Capture the cell that displays the provided text and extract its [X, Y] central coordinate. 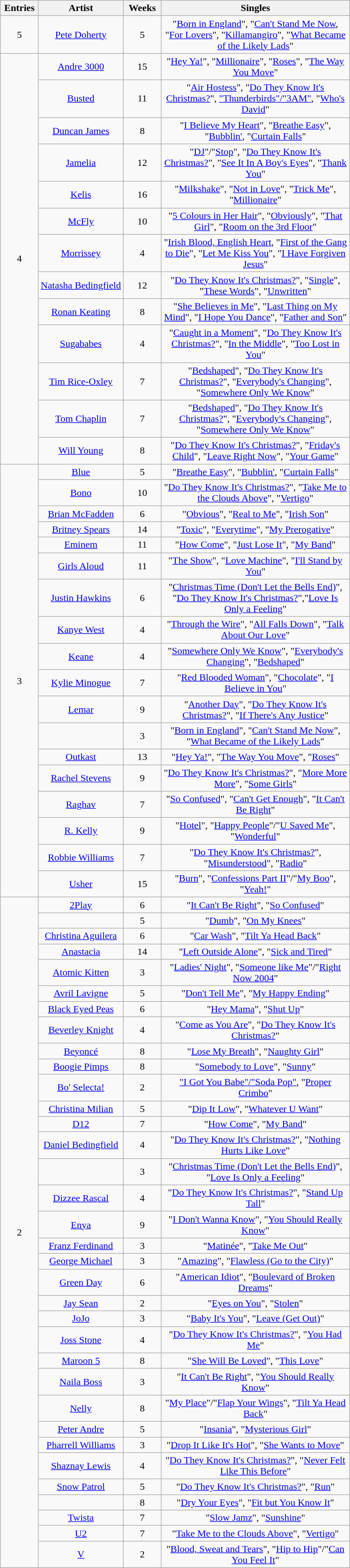
Natasha Bedingfield [81, 285]
"Breathe Easy", "Bubblin', "Curtain Falls" [255, 472]
Keane [81, 656]
"Drop It Like It's Hot", "She Wants to Move" [255, 1445]
"I Believe My Heart", "Breathe Easy", "Bubblin', "Curtain Falls" [255, 130]
"Christmas Time (Don't Let the Bells End)", "Love Is Only a Feeling" [255, 1172]
Brian McFadden [81, 514]
McFly [81, 221]
"The Show", "Love Machine", "I'll Stand by You" [255, 566]
Kylie Minogue [81, 683]
"American Idiot", "Boulevard of Broken Dreams" [255, 1282]
"Hey Ya!", "The Way You Move", "Roses" [255, 757]
Ronan Keating [81, 311]
2Play [81, 905]
"Another Day", "Do They Know It's Christmas?", "If There's Any Justice" [255, 709]
"Do They Know It's Christmas?", "Nothing Hurts Like Love" [255, 1145]
"So Confused", "Can't Get Enough", "It Can't Be Right" [255, 804]
"Milkshake", "Not in Love", "Trick Me", "Millionaire" [255, 195]
Morrissey [81, 253]
Enya [81, 1225]
Robbie Williams [81, 857]
"Somebody to Love", "Sunny" [255, 1066]
"Dumb", "On My Knees" [255, 921]
16 [142, 195]
"Do They Know It's Christmas?", "Misunderstood", "Radio" [255, 857]
JoJo [81, 1319]
Pharrell Williams [81, 1445]
"Dip It Low", "Whatever U Want" [255, 1109]
Entries [20, 8]
"She Believes in Me", "Last Thing on My Mind", "I Hope You Dance", "Father and Son" [255, 311]
Will Young [81, 451]
Christina Aguilera [81, 936]
Christina Milian [81, 1109]
Lemar [81, 709]
"Hey Ya!", "Millionaire", "Roses", "The Way You Move" [255, 67]
Black Eyed Peas [81, 1009]
Bo' Selecta! [81, 1087]
"Ladies' Night", "Someone like Me"/"Right Now 2004" [255, 972]
Dizzee Rascal [81, 1198]
Artist [81, 8]
Jay Sean [81, 1303]
Busted [81, 99]
"Car Wash", "Tilt Ya Head Back" [255, 936]
Nelly [81, 1408]
"Do They Know It's Christmas?", "Run" [255, 1487]
Snow Patrol [81, 1487]
"Take Me to the Clouds Above", "Vertigo" [255, 1533]
Justin Hawkins [81, 598]
"I Got You Babe"/"Soda Pop", "Proper Crimbo" [255, 1087]
"Hey Mama", "Shut Up" [255, 1009]
Eminem [81, 545]
"Matinée", "Take Me Out" [255, 1246]
Boogie Pimps [81, 1066]
"Insania", "Mysterious Girl" [255, 1429]
"5 Colours in Her Hair", "Obviously", "That Girl", "Room on the 3rd Floor" [255, 221]
Franz Ferdinand [81, 1246]
Girls Aloud [81, 566]
"Obvious", "Real to Me", "Irish Son" [255, 514]
V [81, 1554]
Bono [81, 493]
"Eyes on You", "Stolen" [255, 1303]
"Do They Know It's Christmas?", "Never Felt Like This Before" [255, 1466]
Peter Andre [81, 1429]
"She Will Be Loved", "This Love" [255, 1361]
Kanye West [81, 630]
"Somewhere Only We Know", "Everybody's Changing", "Bedshaped" [255, 656]
"Don't Tell Me", "My Happy Ending" [255, 993]
Kelis [81, 195]
"Do They Know It's Christmas?", "Take Me to the Clouds Above", "Vertigo" [255, 493]
"Amazing", "Flawless (Go to the City)" [255, 1261]
"Born in England", "Can't Stand Me Now", "What Became of the Likely Lads" [255, 736]
"Left Outside Alone", "Sick and Tired" [255, 951]
"Christmas Time (Don't Let the Bells End)", "Do They Know It's Christmas?","Love Is Only a Feeling" [255, 598]
"Do They Know It's Christmas?", "Single", "These Words", "Unwritten" [255, 285]
"How Come", "My Band" [255, 1124]
Beyoncé [81, 1051]
"My Place"/"Flap Your Wings", "Tilt Ya Head Back" [255, 1408]
Daniel Bedingfield [81, 1145]
Shaznay Lewis [81, 1466]
Singles [255, 8]
"Hotel", "Happy People"/"U Saved Me", "Wonderful" [255, 831]
"Do They Know It's Christmas?", "You Had Me" [255, 1340]
D12 [81, 1124]
"Caught in a Moment", "Do They Know It's Christmas?", "In the Middle", "Too Lost in You" [255, 344]
"Air Hostess", "Do They Know It's Christmas?", "Thunderbirds"/"3AM", "Who's David" [255, 99]
Raghav [81, 804]
Atomic Kitten [81, 972]
R. Kelly [81, 831]
"How Come", "Just Lose It", "My Band" [255, 545]
Anastacia [81, 951]
"Come as You Are", "Do They Know It's Christmas?" [255, 1030]
Maroon 5 [81, 1361]
Tim Rice-Oxley [81, 381]
Jamelia [81, 163]
"Burn", "Confessions Part II"/"My Boo", "Yeah!" [255, 884]
"Baby It's You", "Leave (Get Out)" [255, 1319]
"It Can't Be Right", "So Confused" [255, 905]
"Dry Your Eyes", "Fit but You Know It" [255, 1502]
"Red Blooded Woman", "Chocolate", "I Believe in You" [255, 683]
Joss Stone [81, 1340]
George Michael [81, 1261]
"I Don't Wanna Know", "You Should Really Know" [255, 1225]
13 [142, 757]
"Slow Jamz", "Sunshine" [255, 1518]
"Lose My Breath", "Naughty Girl" [255, 1051]
"Toxic", "Everytime", "My Prerogative" [255, 529]
Britney Spears [81, 529]
Tom Chaplin [81, 419]
"It Can't Be Right", "You Should Really Know" [255, 1381]
Beverley Knight [81, 1030]
Duncan James [81, 130]
Blue [81, 472]
Sugababes [81, 344]
Outkast [81, 757]
Pete Doherty [81, 35]
"Do They Know It's Christmas?", "More More More", "Some Girls" [255, 777]
"Blood, Sweat and Tears", "Hip to Hip"/"Can You Feel It" [255, 1554]
Weeks [142, 8]
"Do They Know It's Christmas?", "Stand Up Tall" [255, 1198]
"Through the Wire", "All Falls Down", "Talk About Our Love" [255, 630]
U2 [81, 1533]
Rachel Stevens [81, 777]
Usher [81, 884]
Green Day [81, 1282]
Avril Lavigne [81, 993]
Naila Boss [81, 1381]
"Born in England", "Can't Stand Me Now, "For Lovers", "Killamangiro", "What Became of the Likely Lads" [255, 35]
"Irish Blood, English Heart, "First of the Gang to Die", "Let Me Kiss You", "I Have Forgiven Jesus" [255, 253]
Andre 3000 [81, 67]
Twista [81, 1518]
"DJ"/"Stop", "Do They Know It's Christmas?", "See It In A Boy's Eyes", "Thank You" [255, 163]
"Do They Know It's Christmas?", "Friday's Child", "Leave Right Now", "Your Game" [255, 451]
